Extract the [X, Y] coordinate from the center of the cell holding the provided text.  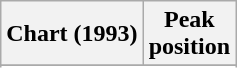
Peakposition [189, 34]
Chart (1993) [72, 34]
